Provide the (X, Y) coordinate of the cell's center where the given text is located.  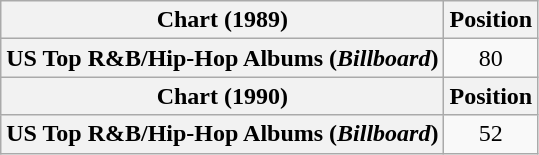
80 (491, 58)
Chart (1990) (222, 96)
Chart (1989) (222, 20)
52 (491, 134)
